Pinpoint the cell where the given text exists, returning its [x, y] midpoint coordinate. 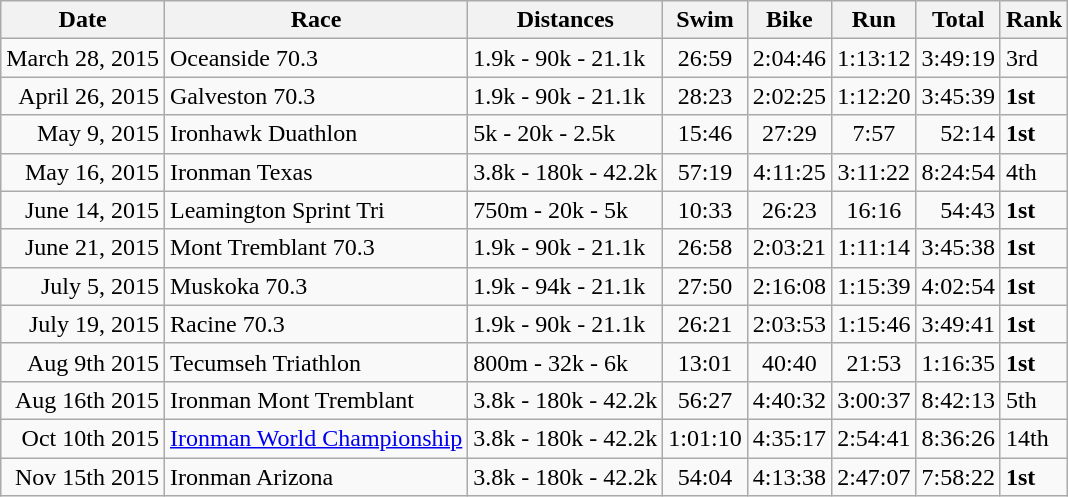
Ironman Arizona [316, 477]
4:13:38 [789, 477]
Ironman Texas [316, 172]
54:43 [958, 210]
10:33 [705, 210]
April 26, 2015 [83, 96]
1:13:12 [874, 58]
Ironman Mont Tremblant [316, 400]
750m - 20k - 5k [566, 210]
Swim [705, 20]
26:58 [705, 248]
2:02:25 [789, 96]
57:19 [705, 172]
3:11:22 [874, 172]
800m - 32k - 6k [566, 362]
14th [1034, 438]
3:45:39 [958, 96]
Galveston 70.3 [316, 96]
8:42:13 [958, 400]
Ironman World Championship [316, 438]
54:04 [705, 477]
4:35:17 [789, 438]
3:49:19 [958, 58]
7:57 [874, 134]
May 16, 2015 [83, 172]
27:29 [789, 134]
5k - 20k - 2.5k [566, 134]
2:03:53 [789, 324]
4th [1034, 172]
56:27 [705, 400]
2:47:07 [874, 477]
Tecumseh Triathlon [316, 362]
1:15:39 [874, 286]
March 28, 2015 [83, 58]
Aug 16th 2015 [83, 400]
1:16:35 [958, 362]
Run [874, 20]
Bike [789, 20]
Date [83, 20]
3:49:41 [958, 324]
1:11:14 [874, 248]
Aug 9th 2015 [83, 362]
26:21 [705, 324]
26:59 [705, 58]
July 19, 2015 [83, 324]
Ironhawk Duathlon [316, 134]
Racine 70.3 [316, 324]
Muskoka 70.3 [316, 286]
Oceanside 70.3 [316, 58]
4:40:32 [789, 400]
May 9, 2015 [83, 134]
8:36:26 [958, 438]
Rank [1034, 20]
1:15:46 [874, 324]
1:01:10 [705, 438]
21:53 [874, 362]
Mont Tremblant 70.3 [316, 248]
5th [1034, 400]
27:50 [705, 286]
4:11:25 [789, 172]
Total [958, 20]
Race [316, 20]
3:45:38 [958, 248]
June 21, 2015 [83, 248]
June 14, 2015 [83, 210]
2:16:08 [789, 286]
July 5, 2015 [83, 286]
13:01 [705, 362]
Oct 10th 2015 [83, 438]
2:03:21 [789, 248]
15:46 [705, 134]
1:12:20 [874, 96]
4:02:54 [958, 286]
Leamington Sprint Tri [316, 210]
40:40 [789, 362]
1.9k - 94k - 21.1k [566, 286]
2:04:46 [789, 58]
8:24:54 [958, 172]
16:16 [874, 210]
Distances [566, 20]
Nov 15th 2015 [83, 477]
3:00:37 [874, 400]
26:23 [789, 210]
3rd [1034, 58]
52:14 [958, 134]
7:58:22 [958, 477]
28:23 [705, 96]
2:54:41 [874, 438]
